Search for the cell housing the specified text and yield its (x, y) center coordinate. 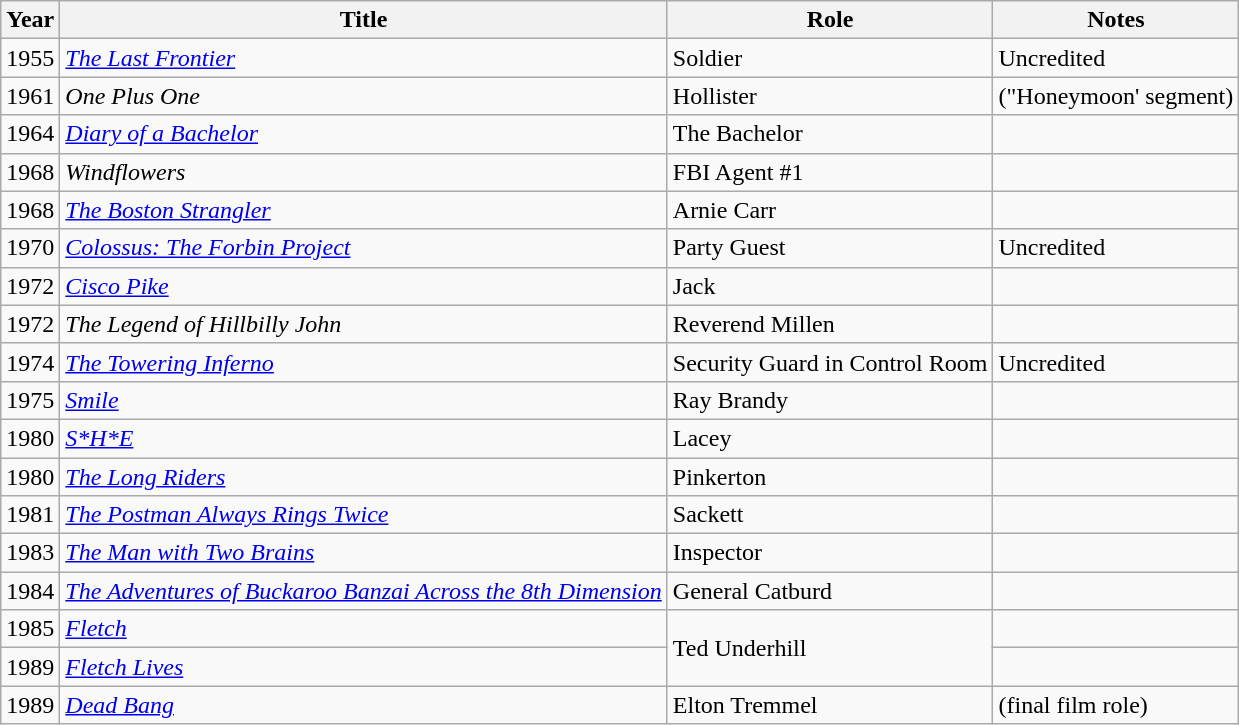
(final film role) (1116, 705)
Jack (830, 286)
Elton Tremmel (830, 705)
The Towering Inferno (364, 362)
1964 (30, 134)
1961 (30, 96)
Pinkerton (830, 477)
Windflowers (364, 172)
Soldier (830, 58)
The Last Frontier (364, 58)
Ted Underhill (830, 648)
Security Guard in Control Room (830, 362)
The Bachelor (830, 134)
The Postman Always Rings Twice (364, 515)
Colossus: The Forbin Project (364, 248)
Hollister (830, 96)
Sackett (830, 515)
Fletch (364, 629)
Year (30, 20)
Notes (1116, 20)
Party Guest (830, 248)
The Man with Two Brains (364, 553)
Arnie Carr (830, 210)
1970 (30, 248)
Reverend Millen (830, 324)
1955 (30, 58)
The Adventures of Buckaroo Banzai Across the 8th Dimension (364, 591)
Dead Bang (364, 705)
Fletch Lives (364, 667)
1985 (30, 629)
Cisco Pike (364, 286)
Inspector (830, 553)
Smile (364, 400)
Diary of a Bachelor (364, 134)
General Catburd (830, 591)
Ray Brandy (830, 400)
Title (364, 20)
FBI Agent #1 (830, 172)
The Legend of Hillbilly John (364, 324)
One Plus One (364, 96)
Role (830, 20)
Lacey (830, 438)
1983 (30, 553)
S*H*E (364, 438)
The Boston Strangler (364, 210)
1974 (30, 362)
("Honeymoon' segment) (1116, 96)
The Long Riders (364, 477)
1981 (30, 515)
1975 (30, 400)
1984 (30, 591)
